Scan for the cell matching the given text and deliver its (X, Y) coordinate at center. 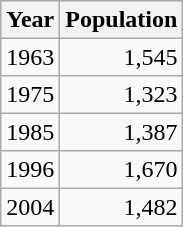
2004 (30, 206)
1,387 (122, 132)
Population (122, 20)
1,323 (122, 94)
1,545 (122, 56)
1,670 (122, 170)
1,482 (122, 206)
1996 (30, 170)
1963 (30, 56)
Year (30, 20)
1985 (30, 132)
1975 (30, 94)
